Capture the cell that displays the provided text and extract its [x, y] central coordinate. 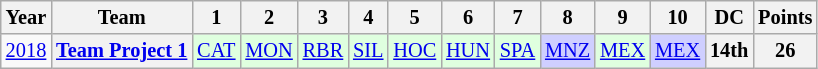
2018 [26, 51]
2 [268, 17]
RBR [323, 51]
9 [622, 17]
Points [785, 17]
26 [785, 51]
7 [518, 17]
SPA [518, 51]
DC [729, 17]
Team [122, 17]
5 [414, 17]
SIL [368, 51]
MNZ [568, 51]
4 [368, 17]
MON [268, 51]
1 [216, 17]
10 [678, 17]
8 [568, 17]
3 [323, 17]
CAT [216, 51]
HOC [414, 51]
Year [26, 17]
Team Project 1 [122, 51]
14th [729, 51]
6 [468, 17]
HUN [468, 51]
